Pinpoint the cell where the given text exists, returning its (x, y) midpoint coordinate. 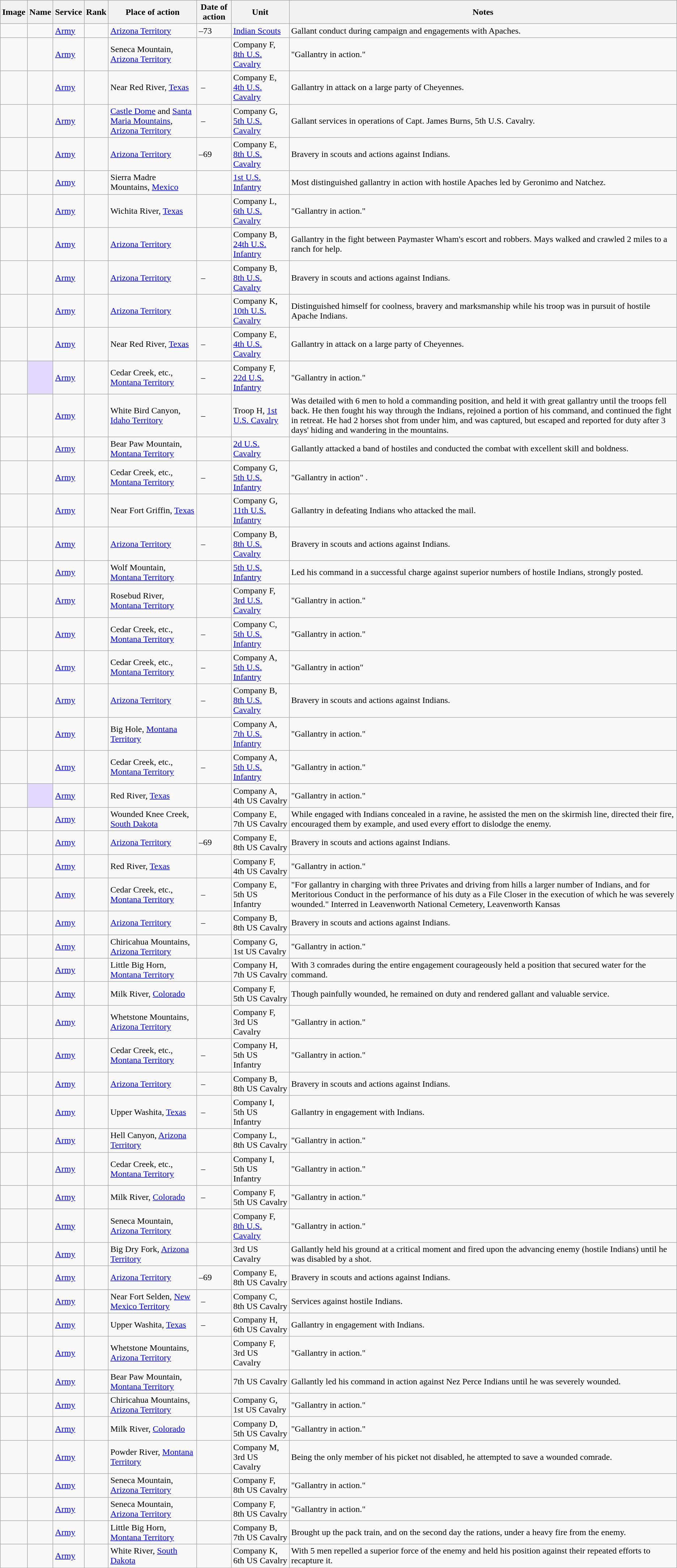
Company D, 5th US Cavalry (260, 1428)
Company F, 3rd U.S. Cavalry (260, 601)
Company G, 5th U.S. Infantry (260, 477)
Gallantly attacked a band of hostiles and conducted the combat with excellent skill and boldness. (483, 449)
Company B, 24th U.S. Infantry (260, 244)
Indian Scouts (260, 31)
Company A, 7th U.S. Infantry (260, 734)
Company H, 7th US Cavalry (260, 970)
Company H, 6th US Cavalry (260, 1325)
With 3 comrades during the entire engagement courageously held a position that secured water for the command. (483, 970)
Date of action (214, 12)
7th US Cavalry (260, 1381)
Big Hole, Montana Territory (153, 734)
Company F, 22d U.S. Infantry (260, 378)
1st U.S. Infantry (260, 182)
Company F, 4th US Cavalry (260, 866)
Rank (96, 12)
Company G, 5th U.S. Cavalry (260, 121)
White River, South Dakota (153, 1556)
Gallantly led his command in action against Nez Perce Indians until he was severely wounded. (483, 1381)
Troop H, 1st U.S. Cavalry (260, 416)
White Bird Canyon, Idaho Territory (153, 416)
Name (41, 12)
Service (69, 12)
Services against hostile Indians. (483, 1301)
Big Dry Fork, Arizona Territory (153, 1254)
Castle Dome and Santa Maria Mountains, Arizona Territory (153, 121)
Hell Canyon, Arizona Territory (153, 1141)
Company H, 5th US Infantry (260, 1055)
2d U.S. Cavalry (260, 449)
Brought up the pack train, and on the second day the rations, under a heavy fire from the enemy. (483, 1533)
Company M, 3rd US Cavalry (260, 1457)
Company E, 5th US Infantry (260, 895)
Near Fort Selden, New Mexico Territory (153, 1301)
"Gallantry in action" (483, 667)
Company E, 7th US Cavalry (260, 819)
Rosebud River, Montana Territory (153, 601)
With 5 men repelled a superior force of the enemy and held his position against their repeated efforts to recapture it. (483, 1556)
Company K, 10th U.S. Cavalry (260, 311)
Led his command in a successful charge against superior numbers of hostile Indians, strongly posted. (483, 572)
Company L, 6th U.S. Cavalry (260, 211)
Place of action (153, 12)
Company C, 8th US Cavalry (260, 1301)
Unit (260, 12)
3rd US Cavalry (260, 1254)
Wichita River, Texas (153, 211)
"Gallantry in action" . (483, 477)
Wolf Mountain, Montana Territory (153, 572)
Company C, 5th U.S. Infantry (260, 634)
Distinguished himself for coolness, bravery and marksmanship while his troop was in pursuit of hostile Apache Indians. (483, 311)
Gallant conduct during campaign and engagements with Apaches. (483, 31)
Most distinguished gallantry in action with hostile Apaches led by Geronimo and Natchez. (483, 182)
Though painfully wounded, he remained on duty and rendered gallant and valuable service. (483, 994)
Notes (483, 12)
–73 (214, 31)
Gallantly held his ground at a critical moment and fired upon the advancing enemy (hostile Indians) until he was disabled by a shot. (483, 1254)
Image (14, 12)
Company B, 7th US Cavalry (260, 1533)
Company E, 8th U.S. Cavalry (260, 154)
Sierra Madre Mountains, Mexico (153, 182)
Company A, 4th US Cavalry (260, 796)
Powder River, Montana Territory (153, 1457)
Being the only member of his picket not disabled, he attempted to save a wounded comrade. (483, 1457)
Gallant services in operations of Capt. James Burns, 5th U.S. Cavalry. (483, 121)
Wounded Knee Creek, South Dakota (153, 819)
Company L, 8th US Cavalry (260, 1141)
Near Fort Griffin, Texas (153, 511)
Company K, 6th US Cavalry (260, 1556)
Gallantry in defeating Indians who attacked the mail. (483, 511)
5th U.S. Infantry (260, 572)
Gallantry in the fight between Paymaster Wham's escort and robbers. Mays walked and crawled 2 miles to a ranch for help. (483, 244)
Company G, 11th U.S. Infantry (260, 511)
